Return the (X, Y) coordinate for the center point of the cell that contains the specified text.  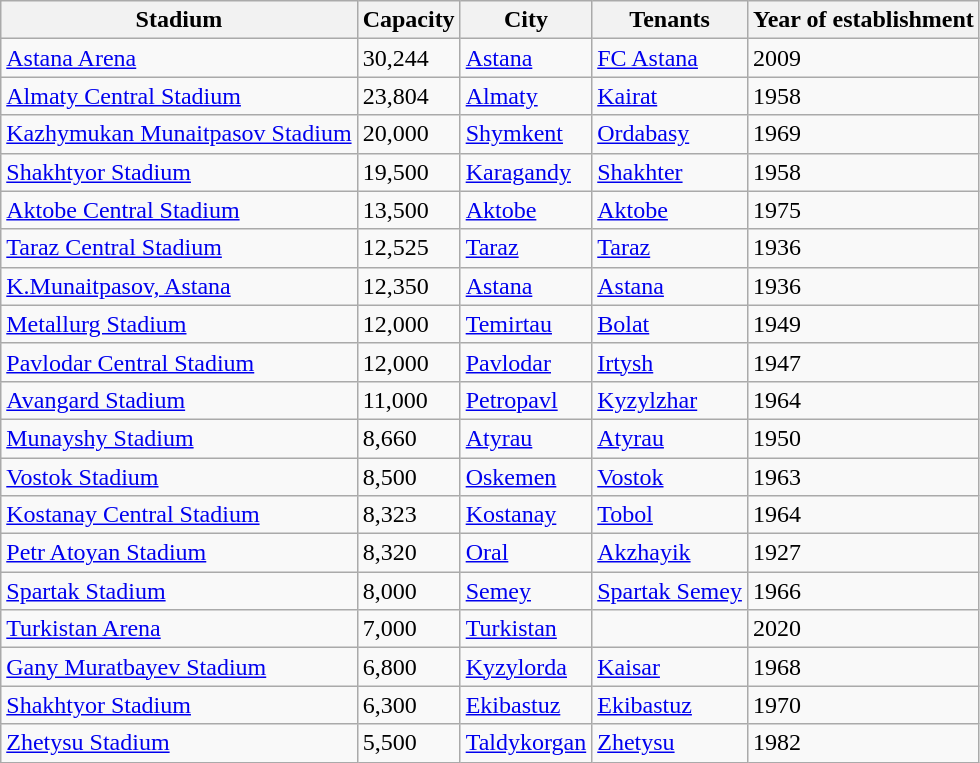
8,320 (408, 553)
8,660 (408, 438)
12,350 (408, 286)
Kostanay (526, 515)
1949 (863, 324)
Turkistan Arena (179, 629)
30,244 (408, 58)
FC Astana (670, 58)
1963 (863, 477)
23,804 (408, 96)
1968 (863, 667)
Tenants (670, 20)
Vostok Stadium (179, 477)
7,000 (408, 629)
Capacity (408, 20)
Ordabasy (670, 134)
5,500 (408, 743)
1927 (863, 553)
8,500 (408, 477)
Oral (526, 553)
Kaisar (670, 667)
Zhetysu Stadium (179, 743)
6,300 (408, 705)
Semey (526, 591)
Pavlodar (526, 362)
Turkistan (526, 629)
Spartak Semey (670, 591)
20,000 (408, 134)
6,800 (408, 667)
Irtysh (670, 362)
8,323 (408, 515)
Spartak Stadium (179, 591)
2009 (863, 58)
Shymkent (526, 134)
Stadium (179, 20)
Gany Muratbayev Stadium (179, 667)
K.Munaitpasov, Astana (179, 286)
Petr Atoyan Stadium (179, 553)
Metallurg Stadium (179, 324)
Almaty Central Stadium (179, 96)
Petropavl (526, 400)
Almaty (526, 96)
Year of establishment (863, 20)
1969 (863, 134)
1947 (863, 362)
Temirtau (526, 324)
Shakhter (670, 172)
1975 (863, 210)
Kazhymukan Munaitpasov Stadium (179, 134)
Kyzylzhar (670, 400)
Taraz Central Stadium (179, 248)
City (526, 20)
13,500 (408, 210)
Kairat (670, 96)
Karagandy (526, 172)
1982 (863, 743)
Taldykorgan (526, 743)
Akzhayik (670, 553)
19,500 (408, 172)
8,000 (408, 591)
Avangard Stadium (179, 400)
Tobol (670, 515)
1966 (863, 591)
2020 (863, 629)
Vostok (670, 477)
1970 (863, 705)
Aktobe Central Stadium (179, 210)
Oskemen (526, 477)
Astana Arena (179, 58)
11,000 (408, 400)
Pavlodar Central Stadium (179, 362)
12,525 (408, 248)
Kostanay Central Stadium (179, 515)
Bolat (670, 324)
Munayshy Stadium (179, 438)
Kyzylorda (526, 667)
Zhetysu (670, 743)
1950 (863, 438)
